Extract the [X, Y] coordinate from the center of the cell holding the provided text.  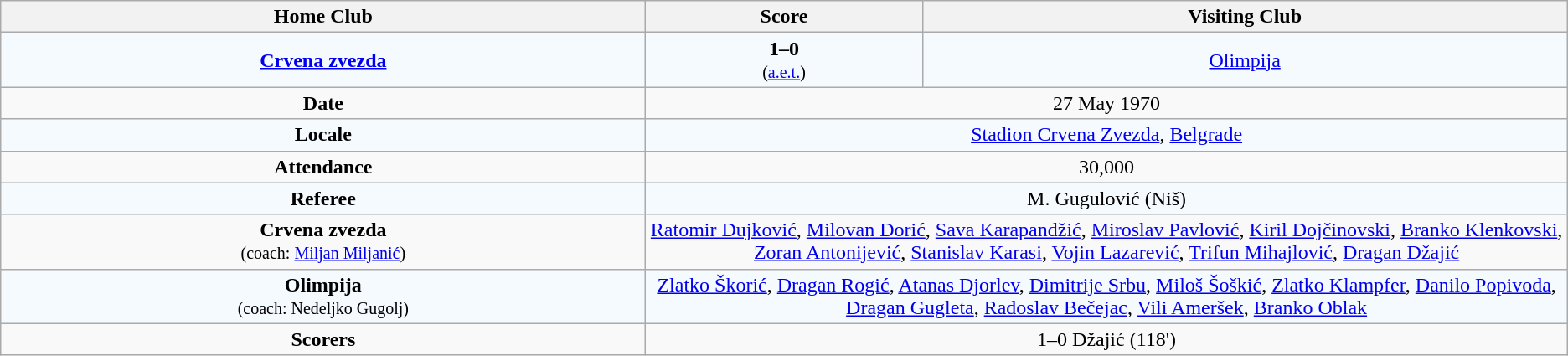
Visiting Club [1245, 17]
Score [784, 17]
Stadion Crvena Zvezda, Belgrade [1106, 135]
30,000 [1106, 167]
Scorers [323, 339]
Crvena zvezda(coach: Miljan Miljanić) [323, 241]
Locale [323, 135]
1–0(a.e.t.) [784, 60]
Olimpija [1245, 60]
Crvena zvezda [323, 60]
Olimpija(coach: Nedeljko Gugolj) [323, 297]
M. Gugulović (Niš) [1106, 199]
27 May 1970 [1106, 103]
1–0 Džajić (118') [1106, 339]
Attendance [323, 167]
Referee [323, 199]
Date [323, 103]
Home Club [323, 17]
